Scan for the cell matching the given text and deliver its (x, y) coordinate at center. 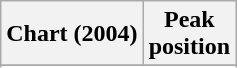
Chart (2004) (72, 34)
Peakposition (189, 34)
